Output the [X, Y] coordinate of the center of the cell containing the given text.  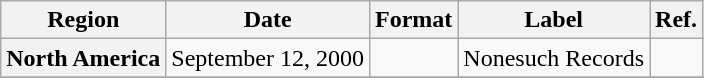
Region [84, 20]
North America [84, 58]
Nonesuch Records [554, 58]
September 12, 2000 [268, 58]
Format [413, 20]
Label [554, 20]
Ref. [676, 20]
Date [268, 20]
